Find where the given text appears and provide that cell's center as [x, y] coordinate. 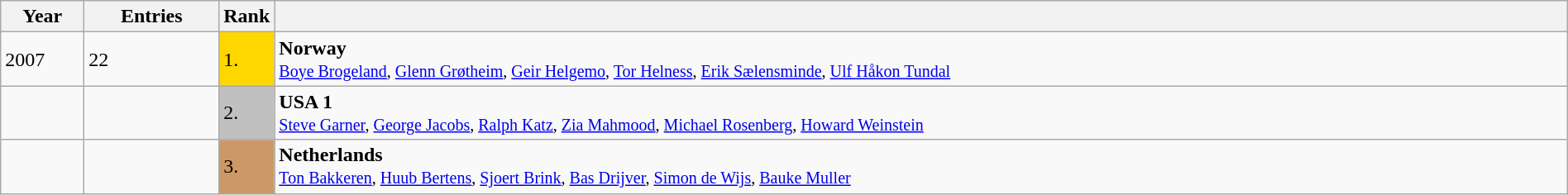
NetherlandsTon Bakkeren, Huub Bertens, Sjoert Brink, Bas Drijver, Simon de Wijs, Bauke Muller [921, 167]
2007 [43, 59]
3. [246, 167]
Entries [152, 17]
Rank [246, 17]
USA 1 Steve Garner, George Jacobs, Ralph Katz, Zia Mahmood, Michael Rosenberg, Howard Weinstein [921, 112]
22 [152, 59]
Year [43, 17]
NorwayBoye Brogeland, Glenn Grøtheim, Geir Helgemo, Tor Helness, Erik Sælensminde, Ulf Håkon Tundal [921, 59]
1. [246, 59]
2. [246, 112]
